Return (X, Y) of the center of cell containing provided text 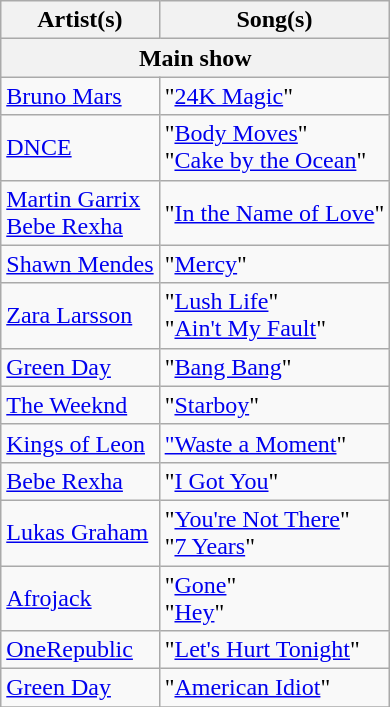
Bruno Mars (80, 96)
"Starboy" (274, 405)
"Mercy" (274, 264)
DNCE (80, 148)
The Weeknd (80, 405)
"You're Not There""7 Years" (274, 532)
"Waste a Moment" (274, 443)
Main show (196, 58)
"I Got You" (274, 481)
"Lush Life""Ain't My Fault" (274, 316)
"Gone""Hey" (274, 598)
"American Idiot" (274, 688)
Martin GarrixBebe Rexha (80, 212)
Lukas Graham (80, 532)
Song(s) (274, 20)
Afrojack (80, 598)
"Let's Hurt Tonight" (274, 650)
"Bang Bang" (274, 367)
"Body Moves""Cake by the Ocean" (274, 148)
Bebe Rexha (80, 481)
Kings of Leon (80, 443)
OneRepublic (80, 650)
"24K Magic" (274, 96)
"In the Name of Love" (274, 212)
Zara Larsson (80, 316)
Shawn Mendes (80, 264)
Artist(s) (80, 20)
